Scan for the cell matching the given text and deliver its (X, Y) coordinate at center. 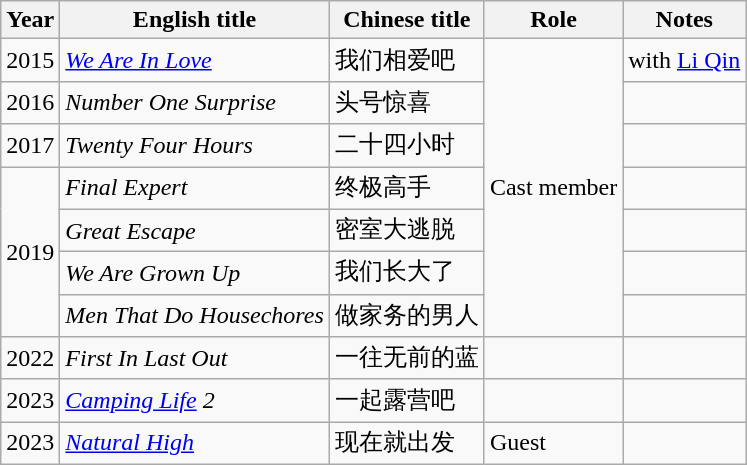
我们相爱吧 (406, 60)
密室大逃脱 (406, 230)
We Are In Love (194, 60)
2016 (30, 102)
2015 (30, 60)
with Li Qin (684, 60)
头号惊喜 (406, 102)
Great Escape (194, 230)
English title (194, 20)
Guest (553, 444)
一起露营吧 (406, 400)
一往无前的蓝 (406, 358)
Men That Do Housechores (194, 316)
Final Expert (194, 188)
现在就出发 (406, 444)
Natural High (194, 444)
终极高手 (406, 188)
First In Last Out (194, 358)
我们长大了 (406, 274)
二十四小时 (406, 146)
2022 (30, 358)
2019 (30, 251)
Number One Surprise (194, 102)
做家务的男人 (406, 316)
Chinese title (406, 20)
Role (553, 20)
2017 (30, 146)
Cast member (553, 188)
We Are Grown Up (194, 274)
Year (30, 20)
Notes (684, 20)
Camping Life 2 (194, 400)
Twenty Four Hours (194, 146)
